Locate the cell with the specified text and output its (x, y) center coordinate. 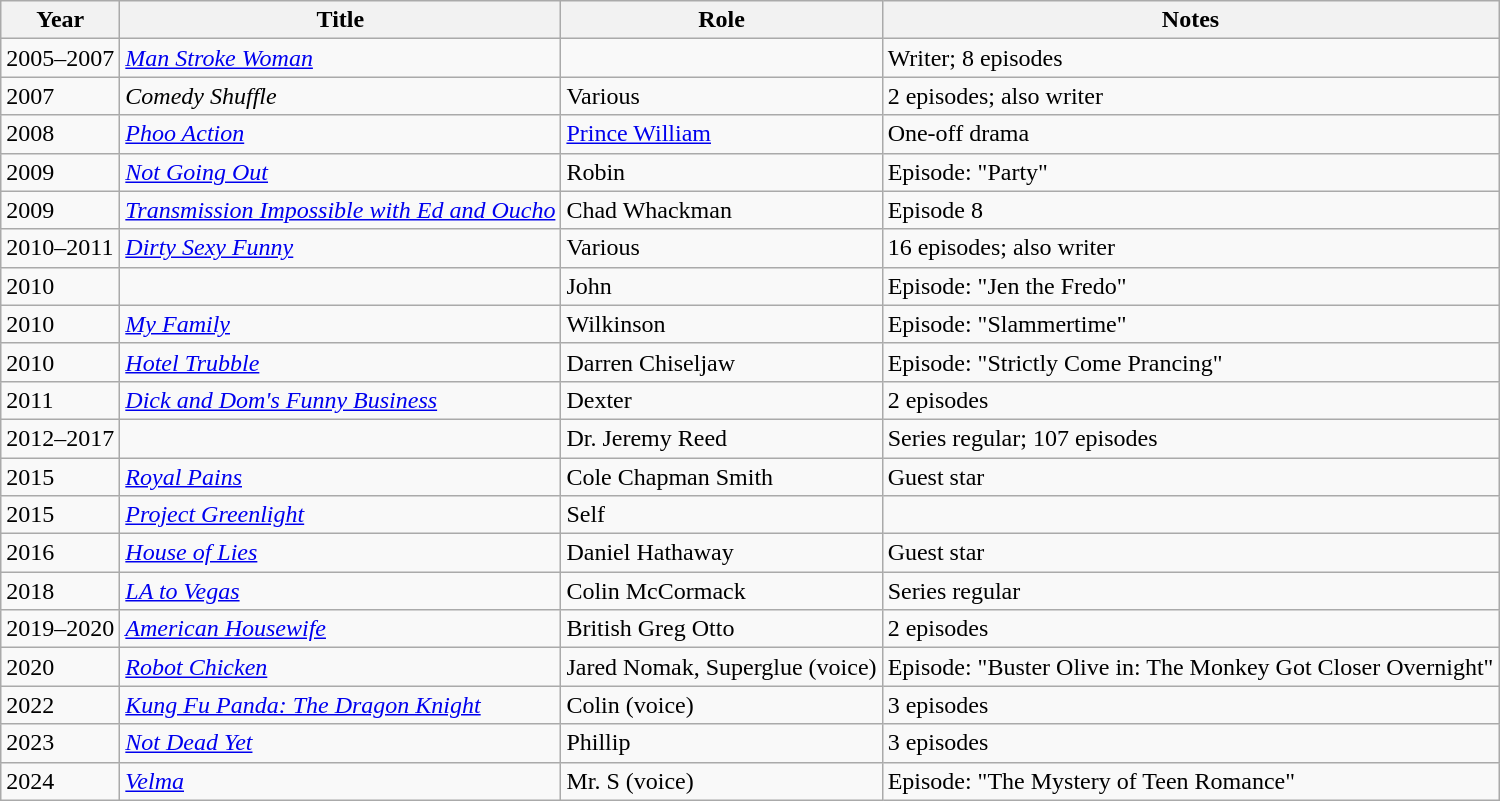
Writer; 8 episodes (1190, 58)
Dr. Jeremy Reed (722, 438)
Daniel Hathaway (722, 553)
Comedy Shuffle (340, 96)
2011 (60, 400)
Episode: "Buster Olive in: The Monkey Got Closer Overnight" (1190, 667)
Dick and Dom's Funny Business (340, 400)
Self (722, 515)
Darren Chiseljaw (722, 362)
Colin (voice) (722, 705)
2023 (60, 743)
Episode: "Party" (1190, 172)
Dirty Sexy Funny (340, 248)
British Greg Otto (722, 629)
My Family (340, 324)
Dexter (722, 400)
Episode 8 (1190, 210)
Episode: "Slammertime" (1190, 324)
Year (60, 20)
Prince William (722, 134)
Kung Fu Panda: The Dragon Knight (340, 705)
Project Greenlight (340, 515)
Not Going Out (340, 172)
Episode: "Jen the Fredo" (1190, 286)
2012–2017 (60, 438)
2019–2020 (60, 629)
Notes (1190, 20)
2010–2011 (60, 248)
2008 (60, 134)
Robin (722, 172)
Man Stroke Woman (340, 58)
LA to Vegas (340, 591)
2005–2007 (60, 58)
Phillip (722, 743)
Role (722, 20)
Colin McCormack (722, 591)
2007 (60, 96)
Chad Whackman (722, 210)
American Housewife (340, 629)
John (722, 286)
2022 (60, 705)
Robot Chicken (340, 667)
2024 (60, 781)
Velma (340, 781)
Episode: "The Mystery of Teen Romance" (1190, 781)
Royal Pains (340, 477)
Jared Nomak, Superglue (voice) (722, 667)
Mr. S (voice) (722, 781)
Series regular (1190, 591)
House of Lies (340, 553)
16 episodes; also writer (1190, 248)
Not Dead Yet (340, 743)
Title (340, 20)
2020 (60, 667)
Episode: "Strictly Come Prancing" (1190, 362)
One-off drama (1190, 134)
2018 (60, 591)
Phoo Action (340, 134)
Cole Chapman Smith (722, 477)
Series regular; 107 episodes (1190, 438)
Transmission Impossible with Ed and Oucho (340, 210)
2016 (60, 553)
Wilkinson (722, 324)
2 episodes; also writer (1190, 96)
Hotel Trubble (340, 362)
